Capture the cell that displays the provided text and extract its [x, y] central coordinate. 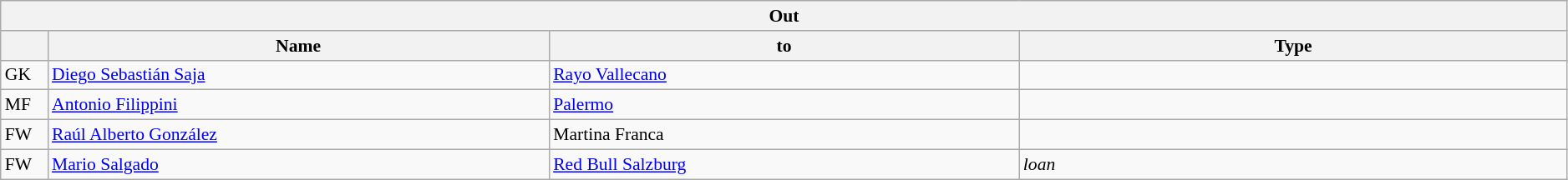
Palermo [784, 105]
Name [298, 46]
Martina Franca [784, 135]
Out [784, 16]
Raúl Alberto González [298, 135]
Mario Salgado [298, 164]
to [784, 46]
loan [1293, 164]
Type [1293, 46]
Antonio Filippini [298, 105]
MF [24, 105]
GK [24, 75]
Rayo Vallecano [784, 75]
Diego Sebastián Saja [298, 75]
Red Bull Salzburg [784, 164]
